Provide the (X, Y) coordinate of the cell's center where the given text is located.  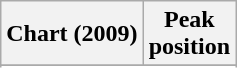
Chart (2009) (72, 34)
Peakposition (189, 34)
